From the cell containing the given text, extract its center point as [x, y] coordinate. 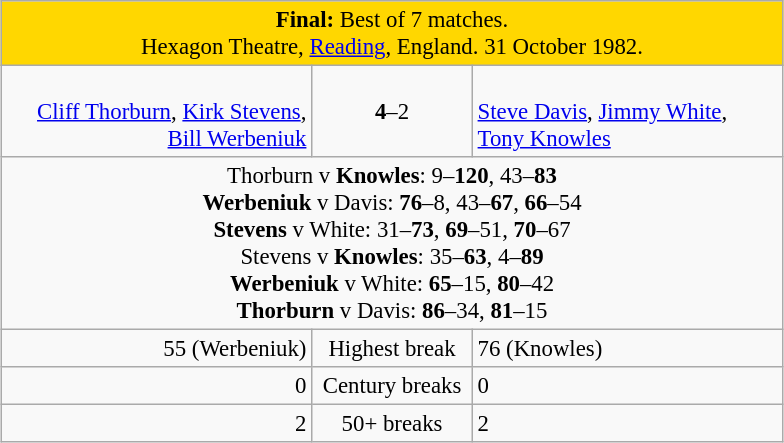
Cliff Thorburn, Kirk Stevens, Bill Werbeniuk [156, 112]
50+ breaks [392, 424]
Century breaks [392, 386]
76 (Knowles) [628, 349]
Final: Best of 7 matches. Hexagon Theatre, Reading, England. 31 October 1982. [392, 34]
Steve Davis, Jimmy White, Tony Knowles [628, 112]
Highest break [392, 349]
4–2 [392, 112]
55 (Werbeniuk) [156, 349]
